Detect which cell encompasses the target text, then output its [x, y] center coordinate. 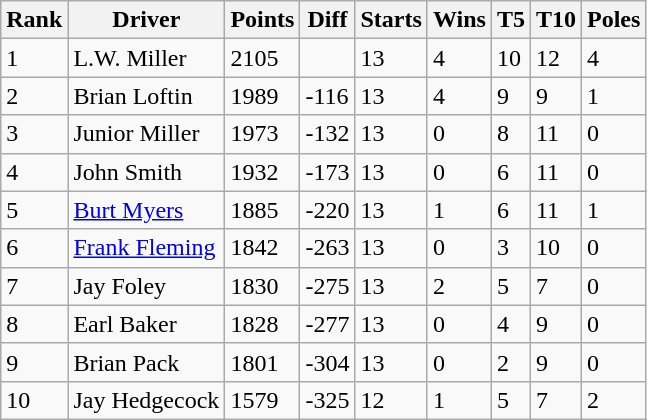
T10 [556, 20]
John Smith [146, 172]
Jay Hedgecock [146, 400]
Diff [328, 20]
Brian Pack [146, 362]
2105 [262, 58]
Burt Myers [146, 210]
Brian Loftin [146, 96]
Starts [391, 20]
1932 [262, 172]
-220 [328, 210]
-263 [328, 248]
Poles [614, 20]
Driver [146, 20]
Jay Foley [146, 286]
-325 [328, 400]
Wins [459, 20]
1830 [262, 286]
1579 [262, 400]
1989 [262, 96]
Frank Fleming [146, 248]
1842 [262, 248]
-116 [328, 96]
L.W. Miller [146, 58]
Junior Miller [146, 134]
-277 [328, 324]
Earl Baker [146, 324]
Points [262, 20]
T5 [510, 20]
1801 [262, 362]
Rank [34, 20]
1828 [262, 324]
1885 [262, 210]
-275 [328, 286]
-173 [328, 172]
-304 [328, 362]
-132 [328, 134]
1973 [262, 134]
